Extract the [x, y] coordinate from the center of the cell holding the provided text.  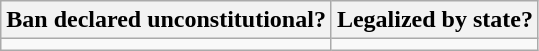
Ban declared unconstitutional? [166, 20]
Legalized by state? [434, 20]
